Locate the cell with the specified text and output its (X, Y) center coordinate. 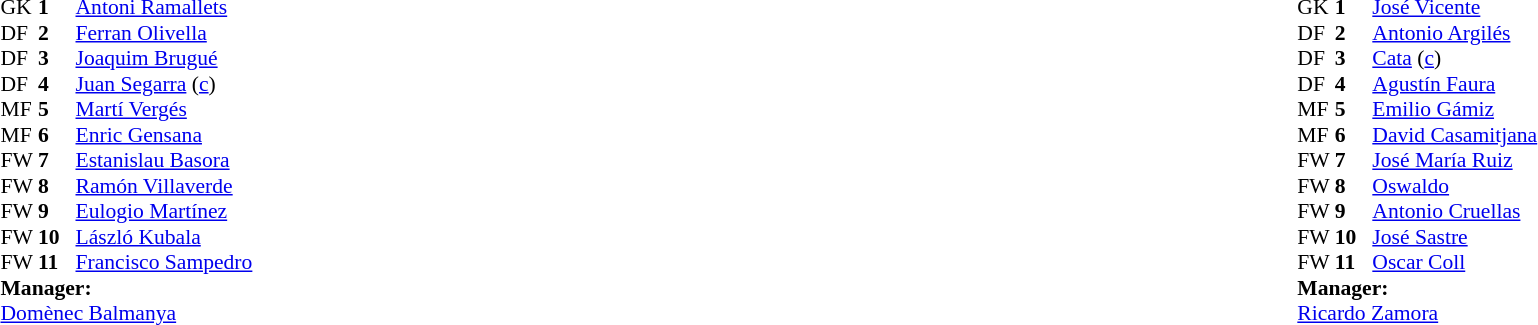
Ferran Olivella (164, 33)
Francisco Sampedro (164, 263)
José María Ruiz (1454, 161)
Joaquim Brugué (164, 59)
Oswaldo (1454, 186)
David Casamitjana (1454, 135)
Cata (c) (1454, 59)
Martí Vergés (164, 109)
Antonio Cruellas (1454, 211)
László Kubala (164, 237)
Agustín Faura (1454, 84)
Estanislau Basora (164, 161)
Antonio Argilés (1454, 33)
José Sastre (1454, 237)
Oscar Coll (1454, 263)
Eulogio Martínez (164, 211)
Juan Segarra (c) (164, 84)
Emilio Gámiz (1454, 109)
Enric Gensana (164, 135)
Ramón Villaverde (164, 186)
